Provide the (x, y) coordinate of the cell's center where the given text is located.  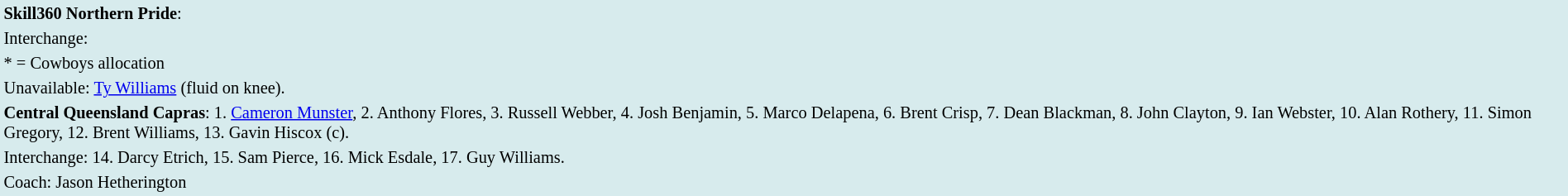
Coach: Jason Hetherington (784, 182)
Skill360 Northern Pride: (784, 13)
Interchange: (784, 38)
Unavailable: Ty Williams (fluid on knee). (784, 88)
* = Cowboys allocation (784, 63)
Interchange: 14. Darcy Etrich, 15. Sam Pierce, 16. Mick Esdale, 17. Guy Williams. (784, 157)
